Output the (x, y) coordinate of the center of the cell containing the given text.  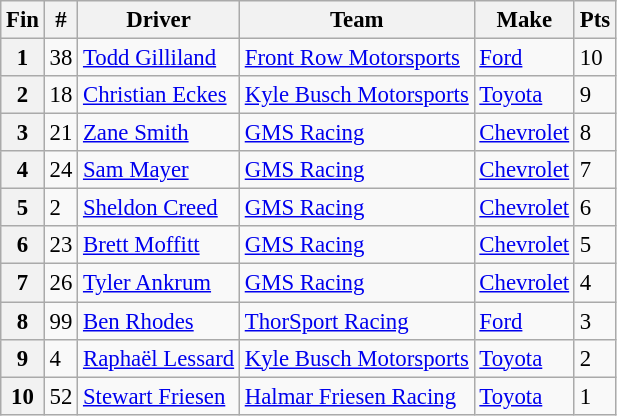
Halmar Friesen Racing (356, 396)
99 (60, 321)
Driver (159, 20)
Ben Rhodes (159, 321)
18 (60, 95)
# (60, 20)
Todd Gilliland (159, 58)
Zane Smith (159, 133)
Sheldon Creed (159, 208)
Sam Mayer (159, 170)
24 (60, 170)
Tyler Ankrum (159, 283)
Make (524, 20)
26 (60, 283)
38 (60, 58)
Front Row Motorsports (356, 58)
Raphaël Lessard (159, 358)
Pts (594, 20)
21 (60, 133)
Fin (23, 20)
Brett Moffitt (159, 245)
Stewart Friesen (159, 396)
23 (60, 245)
Team (356, 20)
52 (60, 396)
Christian Eckes (159, 95)
ThorSport Racing (356, 321)
